Extract the (x, y) coordinate from the center of the cell holding the provided text.  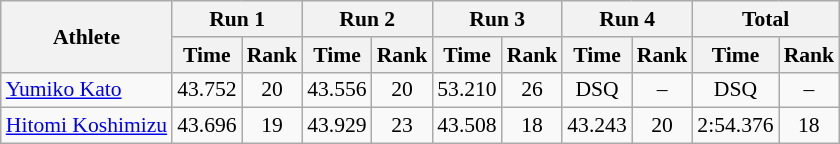
Athlete (86, 36)
23 (402, 126)
Total (766, 19)
Yumiko Kato (86, 90)
2:54.376 (735, 126)
Run 1 (237, 19)
26 (532, 90)
Run 2 (367, 19)
Run 4 (627, 19)
43.556 (336, 90)
43.752 (206, 90)
43.696 (206, 126)
43.929 (336, 126)
19 (272, 126)
Hitomi Koshimizu (86, 126)
53.210 (466, 90)
43.508 (466, 126)
Run 3 (497, 19)
43.243 (596, 126)
